Scan for the cell matching the given text and deliver its (x, y) coordinate at center. 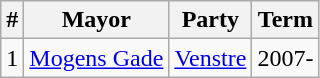
Mayor (96, 20)
1 (12, 58)
Party (210, 20)
# (12, 20)
Mogens Gade (96, 58)
Term (286, 20)
2007- (286, 58)
Venstre (210, 58)
